From the cell containing the given text, extract its center point as (x, y) coordinate. 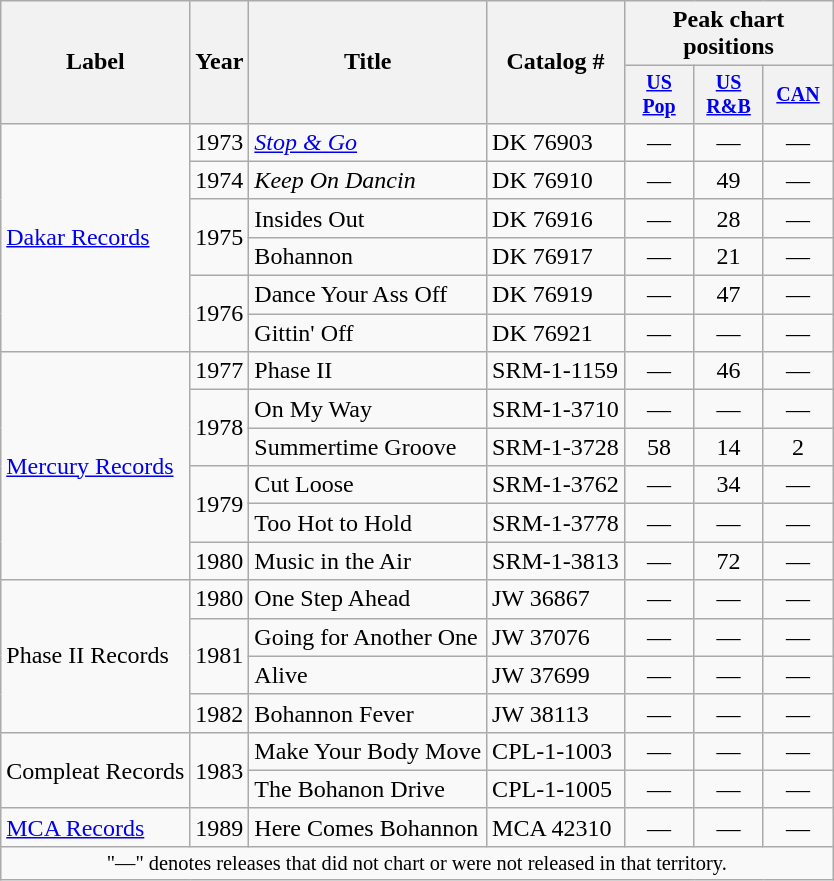
Dakar Records (96, 237)
DK 76903 (556, 142)
Phase II Records (96, 656)
58 (658, 447)
Catalog # (556, 62)
1979 (220, 504)
"—" denotes releases that did not chart or were not released in that territory. (417, 863)
Insides Out (368, 218)
JW 37699 (556, 675)
MCA 42310 (556, 827)
SRM-1-3778 (556, 523)
CPL-1-1005 (556, 789)
SRM-1-3762 (556, 485)
SRM-1-3728 (556, 447)
Mercury Records (96, 466)
SRM-1-3813 (556, 561)
US R&B (728, 94)
49 (728, 180)
1983 (220, 770)
Compleat Records (96, 770)
SRM-1-1159 (556, 371)
Stop & Go (368, 142)
The Bohanon Drive (368, 789)
One Step Ahead (368, 599)
Peak chart positions (728, 34)
1975 (220, 237)
1981 (220, 656)
21 (728, 256)
SRM-1-3710 (556, 409)
Title (368, 62)
Going for Another One (368, 637)
DK 76921 (556, 333)
1982 (220, 713)
DK 76919 (556, 295)
1973 (220, 142)
MCA Records (96, 827)
On My Way (368, 409)
JW 36867 (556, 599)
47 (728, 295)
Here Comes Bohannon (368, 827)
Alive (368, 675)
Keep On Dancin (368, 180)
28 (728, 218)
2 (798, 447)
1989 (220, 827)
Label (96, 62)
Too Hot to Hold (368, 523)
JW 37076 (556, 637)
1978 (220, 428)
Bohannon Fever (368, 713)
72 (728, 561)
Year (220, 62)
Make Your Body Move (368, 751)
1977 (220, 371)
DK 76916 (556, 218)
46 (728, 371)
14 (728, 447)
1976 (220, 314)
CAN (798, 94)
JW 38113 (556, 713)
DK 76917 (556, 256)
Music in the Air (368, 561)
Cut Loose (368, 485)
US Pop (658, 94)
1974 (220, 180)
Summertime Groove (368, 447)
Phase II (368, 371)
34 (728, 485)
Bohannon (368, 256)
DK 76910 (556, 180)
Gittin' Off (368, 333)
Dance Your Ass Off (368, 295)
CPL-1-1003 (556, 751)
